From the cell containing the given text, extract its center point as (x, y) coordinate. 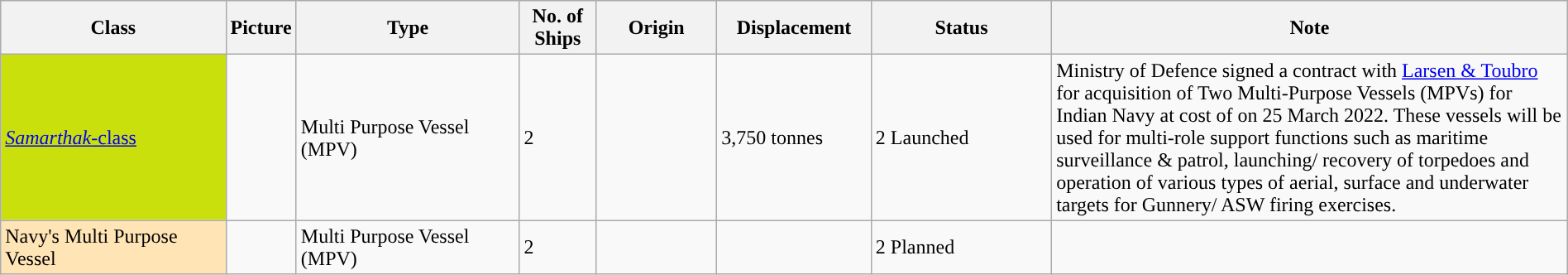
Displacement (794, 28)
Class (113, 28)
3,750 tonnes (794, 137)
Origin (657, 28)
Note (1310, 28)
No. of Ships (557, 28)
Samarthak-class (113, 137)
Type (408, 28)
2 Planned (961, 247)
Status (961, 28)
2 Launched (961, 137)
Picture (261, 28)
Navy's Multi Purpose Vessel (113, 247)
